Scan for the cell matching the given text and deliver its (x, y) coordinate at center. 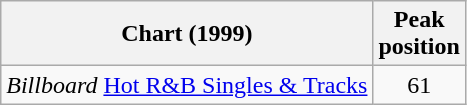
Chart (1999) (187, 34)
61 (419, 85)
Peakposition (419, 34)
Billboard Hot R&B Singles & Tracks (187, 85)
